Locate the cell with the specified text and output its [x, y] center coordinate. 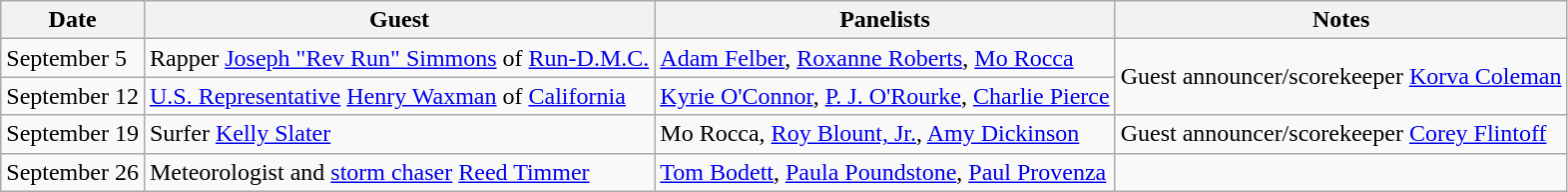
September 26 [73, 172]
Panelists [884, 20]
September 19 [73, 134]
Meteorologist and storm chaser Reed Timmer [399, 172]
Kyrie O'Connor, P. J. O'Rourke, Charlie Pierce [884, 96]
Surfer Kelly Slater [399, 134]
Date [73, 20]
Guest [399, 20]
Tom Bodett, Paula Poundstone, Paul Provenza [884, 172]
Adam Felber, Roxanne Roberts, Mo Rocca [884, 58]
Mo Rocca, Roy Blount, Jr., Amy Dickinson [884, 134]
Notes [1341, 20]
U.S. Representative Henry Waxman of California [399, 96]
Guest announcer/scorekeeper Corey Flintoff [1341, 134]
Guest announcer/scorekeeper Korva Coleman [1341, 77]
September 12 [73, 96]
Rapper Joseph "Rev Run" Simmons of Run-D.M.C. [399, 58]
September 5 [73, 58]
